Locate the cell with the specified text and output its [X, Y] center coordinate. 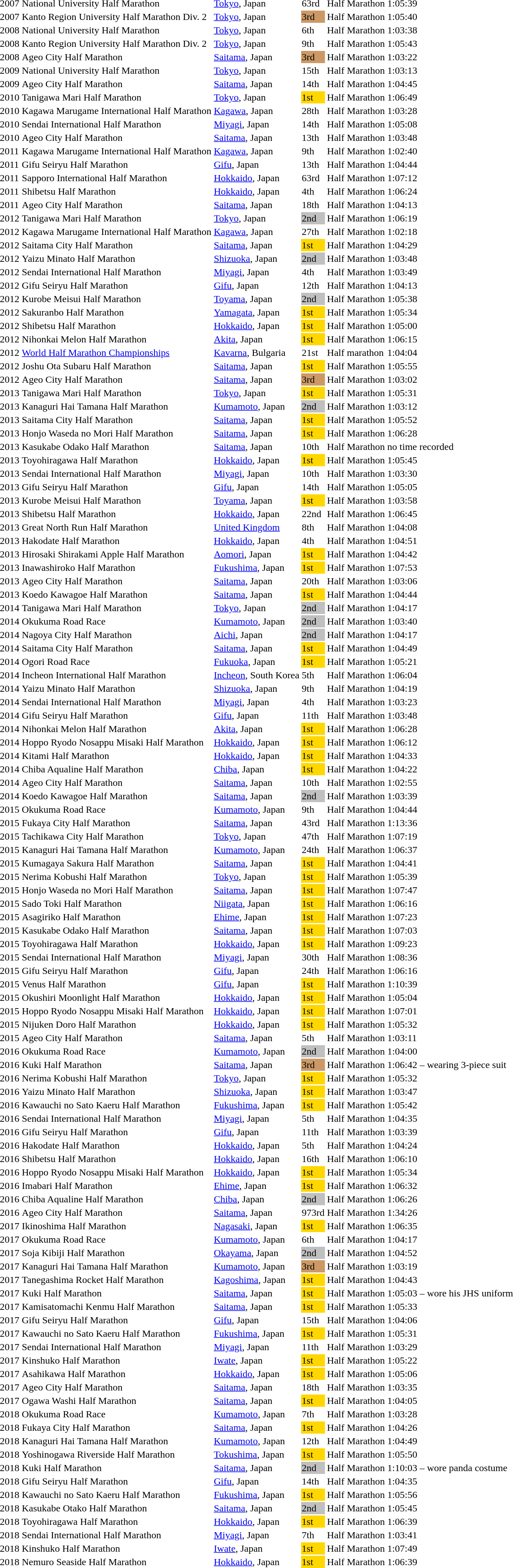
Tanegashima Rocket Half Marathon [117, 1280]
Inawashiroko Half Marathon [117, 568]
Great North Run Half Marathon [117, 527]
Ogawa Washi Half Marathon [117, 1401]
30th [313, 957]
Yoshinogawa Riverside Half Marathon [117, 1454]
Asahikawa Half Marathon [117, 1374]
16th [313, 1159]
20th [313, 581]
Joshu Ota Subaru Half Marathon [117, 366]
27th [313, 232]
Kitami Half Marathon [117, 756]
Ogori Road Race [117, 662]
8th [313, 527]
Sakuranbo Half Marathon [117, 312]
43rd [313, 823]
Aomori, Japan [257, 554]
Tachikawa City Half Marathon [117, 836]
Soja Kibiji Half Marathon [117, 1253]
World Half Marathon Championships [117, 353]
Ikinoshima Half Marathon [117, 1226]
21st [313, 353]
United Kingdom [257, 527]
Nagoya City Half Marathon [117, 635]
Yamagata, Japan [257, 312]
Kumagaya Sakura Half Marathon [117, 863]
Kavarna, Bulgaria [257, 353]
Imabari Half Marathon [117, 1186]
47th [313, 836]
Nemuro Seaside Half Marathon [117, 1562]
Venus Half Marathon [117, 984]
Incheon International Half Marathon [117, 675]
Kagoshima, Japan [257, 1280]
Kamisatomachi Kenmu Half Marathon [117, 1307]
Asagiriko Half Marathon [117, 917]
Aichi, Japan [257, 635]
973rd [313, 1213]
28th [313, 111]
Okushiri Moonlight Half Marathon [117, 998]
Hirosaki Shirakami Apple Half Marathon [117, 554]
22nd [313, 514]
Nijuken Doro Half Marathon [117, 1024]
Sapporo International Half Marathon [117, 178]
Tokushima, Japan [257, 1454]
63rd [313, 178]
Niigata, Japan [257, 904]
Kasukabe Otako Half Marathon [117, 1508]
Sado Toki Half Marathon [117, 904]
Okayama, Japan [257, 1253]
Fukuoka, Japan [257, 662]
Half marathon [356, 353]
Nagasaki, Japan [257, 1226]
Incheon, South Korea [257, 675]
